From the cell containing the given text, extract its center point as [X, Y] coordinate. 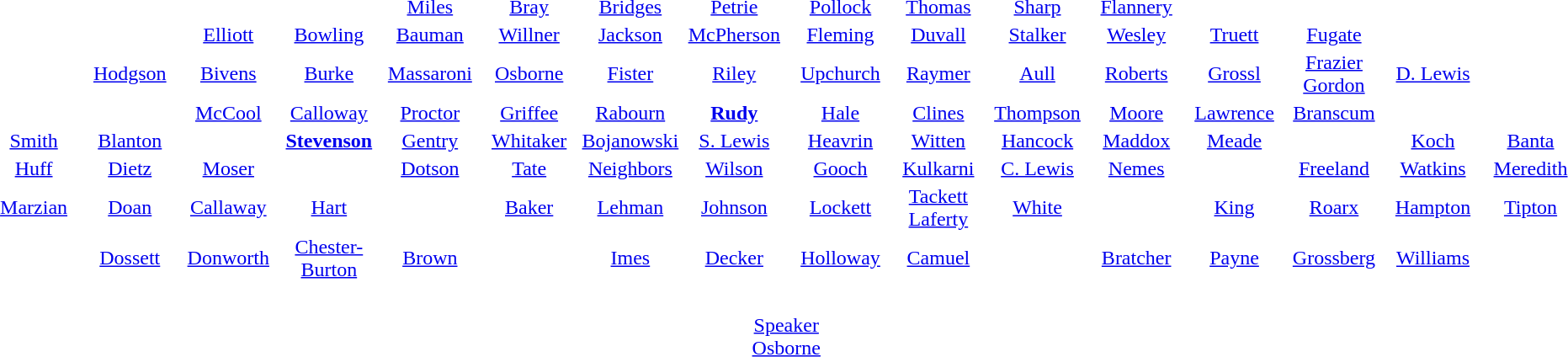
Thompson [1037, 113]
S. Lewis [735, 141]
Elliott [228, 35]
Clines [938, 113]
Wesley [1136, 35]
Massaroni [431, 74]
Lawrence [1234, 113]
Tackett Laferty [938, 207]
Rudy [735, 113]
White [1037, 207]
Upchurch [840, 74]
Heavrin [840, 141]
Fugate [1334, 35]
Decker [735, 258]
McPherson [735, 35]
Hodgson [130, 74]
Moser [228, 168]
Rabourn [630, 113]
Doan [130, 207]
Dotson [431, 168]
Dossett [130, 258]
Moore [1136, 113]
Holloway [840, 258]
Hancock [1037, 141]
Bivens [228, 74]
Gooch [840, 168]
Meade [1234, 141]
Grossberg [1334, 258]
Stalker [1037, 35]
Koch [1432, 141]
Roarx [1334, 207]
Bratcher [1136, 258]
Grossl [1234, 74]
Hale [840, 113]
Bojanowski [630, 141]
Payne [1234, 258]
Maddox [1136, 141]
Johnson [735, 207]
Raymer [938, 74]
Witten [938, 141]
Blanton [130, 141]
McCool [228, 113]
Proctor [431, 113]
Neighbors [630, 168]
Donworth [228, 258]
Freeland [1334, 168]
Gentry [431, 141]
Hampton [1432, 207]
Imes [630, 258]
Osborne [529, 74]
Aull [1037, 74]
Lehman [630, 207]
Stevenson [328, 141]
Camuel [938, 258]
Watkins [1432, 168]
Roberts [1136, 74]
Griffee [529, 113]
Williams [1432, 258]
Chester-Burton [328, 258]
Jackson [630, 35]
Kulkarni [938, 168]
Brown [431, 258]
Fister [630, 74]
Tate [529, 168]
Branscum [1334, 113]
Dietz [130, 168]
Nemes [1136, 168]
Bauman [431, 35]
Fleming [840, 35]
Willner [529, 35]
Wilson [735, 168]
Burke [328, 74]
D. Lewis [1432, 74]
Frazier Gordon [1334, 74]
Riley [735, 74]
C. Lewis [1037, 168]
Baker [529, 207]
Truett [1234, 35]
Hart [328, 207]
Bowling [328, 35]
Lockett [840, 207]
Duvall [938, 35]
King [1234, 207]
Callaway [228, 207]
Calloway [328, 113]
Whitaker [529, 141]
